Detect which cell encompasses the target text, then output its (x, y) center coordinate. 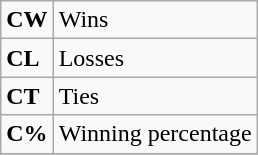
Ties (155, 96)
C% (27, 134)
Losses (155, 58)
CT (27, 96)
CW (27, 20)
CL (27, 58)
Wins (155, 20)
Winning percentage (155, 134)
